Determine the [X, Y] coordinate at the center of the cell enclosing the given text.  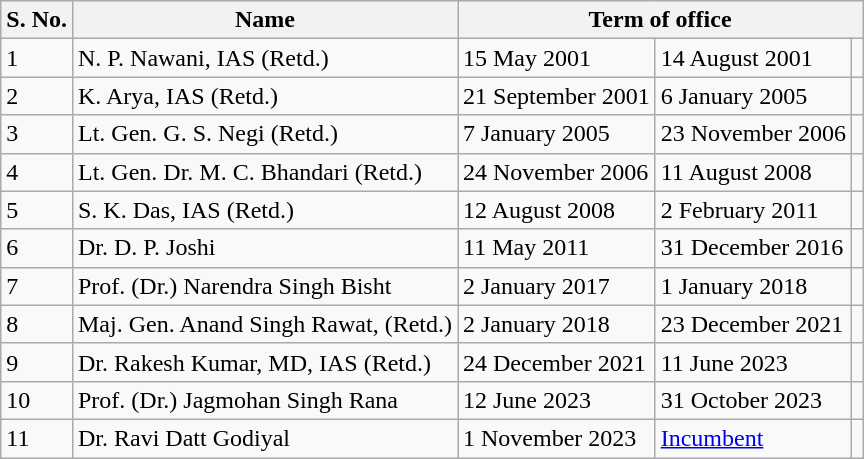
Lt. Gen. G. S. Negi (Retd.) [264, 134]
Lt. Gen. Dr. M. C. Bhandari (Retd.) [264, 172]
1 January 2018 [753, 286]
15 May 2001 [557, 58]
S. K. Das, IAS (Retd.) [264, 210]
2 February 2011 [753, 210]
11 August 2008 [753, 172]
24 December 2021 [557, 362]
1 [37, 58]
6 [37, 248]
8 [37, 324]
K. Arya, IAS (Retd.) [264, 96]
9 [37, 362]
Maj. Gen. Anand Singh Rawat, (Retd.) [264, 324]
14 August 2001 [753, 58]
4 [37, 172]
23 December 2021 [753, 324]
3 [37, 134]
Prof. (Dr.) Narendra Singh Bisht [264, 286]
24 November 2006 [557, 172]
23 November 2006 [753, 134]
11 [37, 438]
5 [37, 210]
11 May 2011 [557, 248]
Incumbent [753, 438]
Dr. D. P. Joshi [264, 248]
31 December 2016 [753, 248]
7 January 2005 [557, 134]
7 [37, 286]
21 September 2001 [557, 96]
Term of office [660, 20]
2 January 2018 [557, 324]
1 November 2023 [557, 438]
2 [37, 96]
12 June 2023 [557, 400]
Dr. Ravi Datt Godiyal [264, 438]
S. No. [37, 20]
6 January 2005 [753, 96]
Name [264, 20]
11 June 2023 [753, 362]
2 January 2017 [557, 286]
31 October 2023 [753, 400]
12 August 2008 [557, 210]
Dr. Rakesh Kumar, MD, IAS (Retd.) [264, 362]
10 [37, 400]
N. P. Nawani, IAS (Retd.) [264, 58]
Prof. (Dr.) Jagmohan Singh Rana [264, 400]
